Identify which cell holds the provided text, then report its (X, Y) central coordinate. 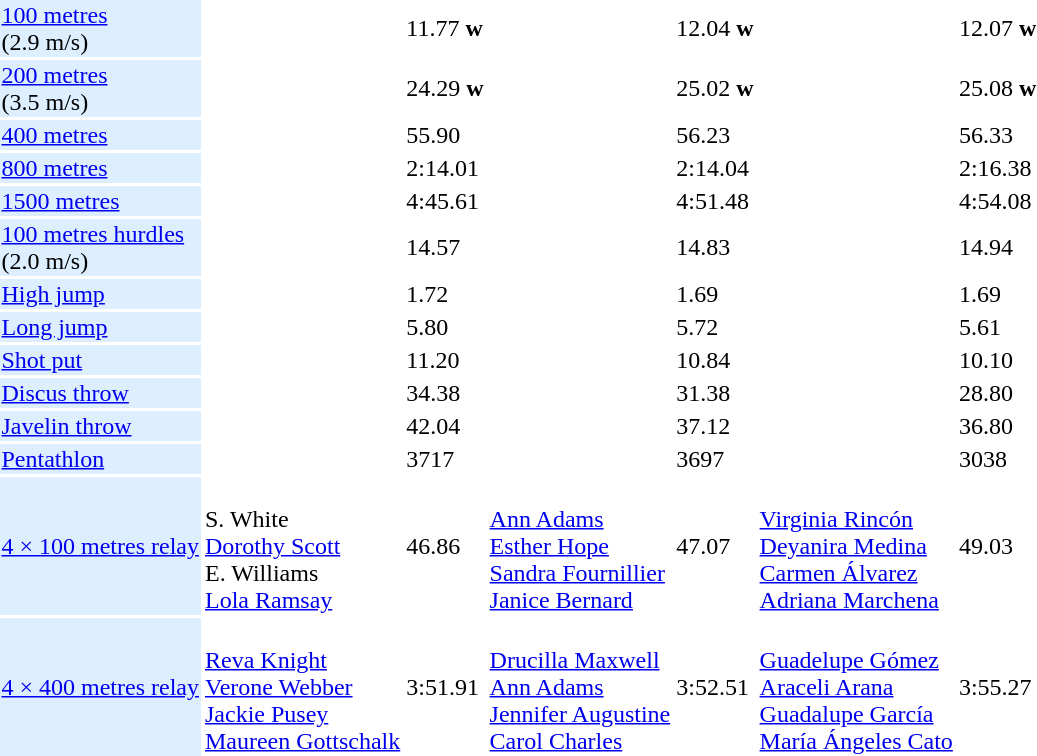
4:54.08 (997, 201)
56.23 (715, 135)
Javelin throw (100, 426)
5.61 (997, 327)
10.10 (997, 360)
Discus throw (100, 393)
800 metres (100, 168)
46.86 (445, 546)
3038 (997, 459)
5.80 (445, 327)
14.94 (997, 248)
4:51.48 (715, 201)
4:45.61 (445, 201)
49.03 (997, 546)
100 metres hurdles (2.0 m/s) (100, 248)
42.04 (445, 426)
36.80 (997, 426)
4 × 400 metres relay (100, 687)
24.29 w (445, 88)
10.84 (715, 360)
31.38 (715, 393)
2:14.01 (445, 168)
Long jump (100, 327)
Guadelupe Gómez Araceli Arana Guadalupe García María Ángeles Cato (856, 687)
14.83 (715, 248)
5.72 (715, 327)
3:52.51 (715, 687)
3697 (715, 459)
37.12 (715, 426)
100 metres (2.9 m/s) (100, 28)
34.38 (445, 393)
S. White Dorothy Scott E. Williams Lola Ramsay (302, 546)
Pentathlon (100, 459)
2:16.38 (997, 168)
28.80 (997, 393)
3:51.91 (445, 687)
Virginia Rincón Deyanira Medina Carmen Álvarez Adriana Marchena (856, 546)
47.07 (715, 546)
Drucilla Maxwell Ann Adams Jennifer Augustine Carol Charles (580, 687)
3717 (445, 459)
12.07 w (997, 28)
Reva Knight Verone Webber Jackie Pusey Maureen Gottschalk (302, 687)
12.04 w (715, 28)
14.57 (445, 248)
11.20 (445, 360)
1.72 (445, 294)
400 metres (100, 135)
Shot put (100, 360)
High jump (100, 294)
11.77 w (445, 28)
56.33 (997, 135)
55.90 (445, 135)
Ann Adams Esther Hope Sandra Fournillier Janice Bernard (580, 546)
1500 metres (100, 201)
200 metres (3.5 m/s) (100, 88)
3:55.27 (997, 687)
25.02 w (715, 88)
4 × 100 metres relay (100, 546)
2:14.04 (715, 168)
25.08 w (997, 88)
